For the text-containing cell, return its midpoint in [x, y] coordinate format. 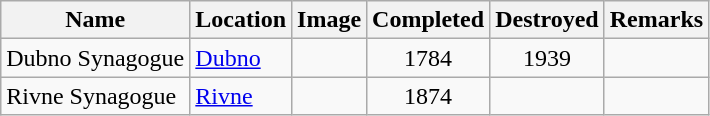
Destroyed [548, 20]
Dubno [241, 58]
Image [330, 20]
1874 [428, 96]
Completed [428, 20]
Dubno Synagogue [96, 58]
1784 [428, 58]
Rivne [241, 96]
Remarks [656, 20]
1939 [548, 58]
Rivne Synagogue [96, 96]
Name [96, 20]
Location [241, 20]
